Search for the cell housing the specified text and yield its [x, y] center coordinate. 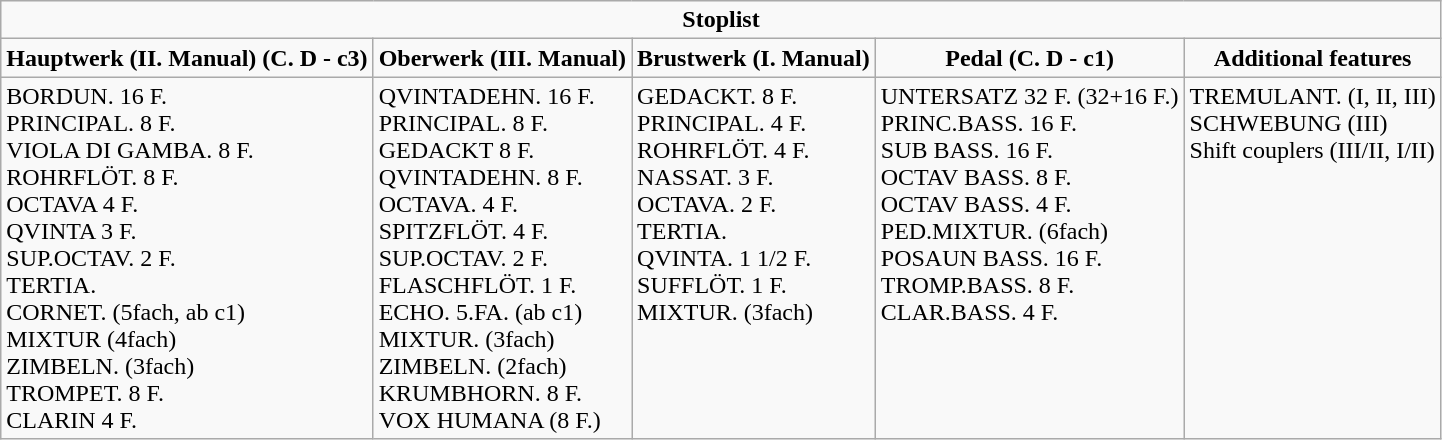
Brustwerk (I. Manual) [754, 58]
Additional features [1312, 58]
Hauptwerk (II. Manual) (C. D - c3) [187, 58]
Pedal (C. D - c1) [1030, 58]
GEDACKT. 8 F.PRINCIPAL. 4 F.ROHRFLÖT. 4 F.NASSAT. 3 F.OCTAVA. 2 F.TERTIA.QVINTA. 1 1/2 F.SUFFLÖT. 1 F.MIXTUR. (3fach) [754, 258]
TREMULANT. (I, II, III)SCHWEBUNG (III)Shift couplers (III/II, I/II) [1312, 258]
Oberwerk (III. Manual) [502, 58]
Stoplist [721, 20]
